Return (X, Y) of the center of cell containing provided text 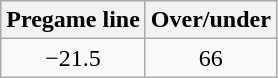
Pregame line (74, 20)
66 (210, 58)
Over/under (210, 20)
−21.5 (74, 58)
